Return [x, y] of the center of cell containing provided text 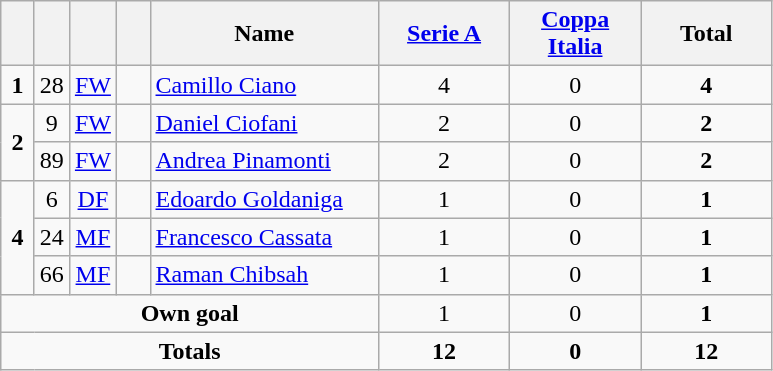
28 [52, 85]
Name [264, 34]
Camillo Ciano [264, 85]
6 [52, 199]
89 [52, 161]
66 [52, 275]
Raman Chibsah [264, 275]
Total [706, 34]
DF [92, 199]
Serie A [444, 34]
Francesco Cassata [264, 237]
Totals [190, 351]
9 [52, 123]
24 [52, 237]
Andrea Pinamonti [264, 161]
Daniel Ciofani [264, 123]
Edoardo Goldaniga [264, 199]
Own goal [190, 313]
Coppa Italia [576, 34]
